Return the [x, y] coordinate for the center point of the cell that contains the specified text.  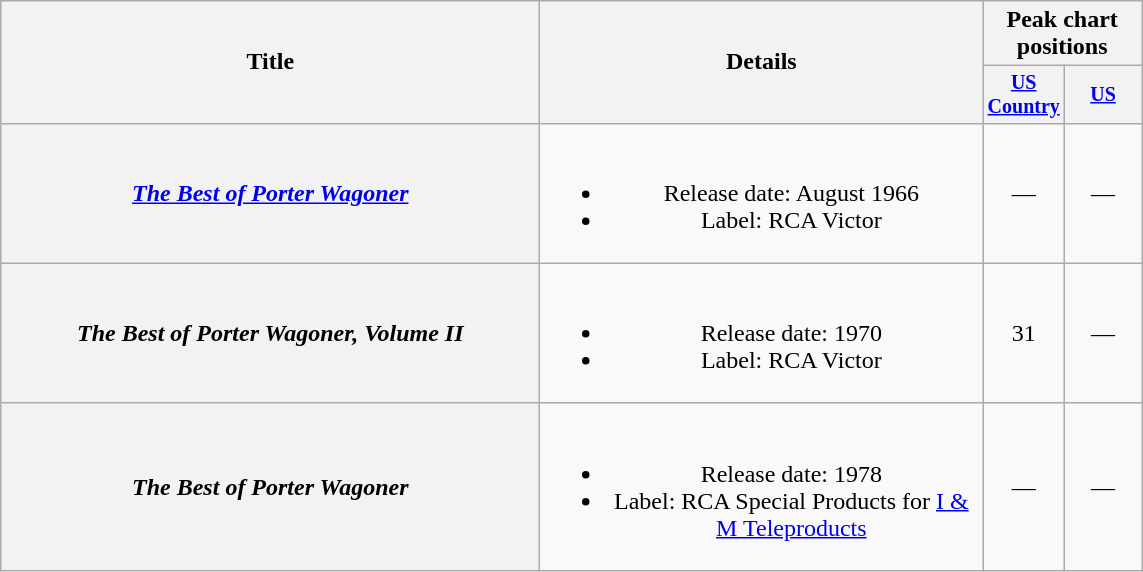
Details [762, 62]
US [1104, 94]
31 [1024, 333]
Peak chartpositions [1062, 34]
Release date: 1970Label: RCA Victor [762, 333]
The Best of Porter Wagoner, Volume II [270, 333]
Title [270, 62]
Release date: August 1966Label: RCA Victor [762, 193]
US Country [1024, 94]
Release date: 1978Label: RCA Special Products for I & M Teleproducts [762, 486]
